Locate the cell with the specified text and output its (x, y) center coordinate. 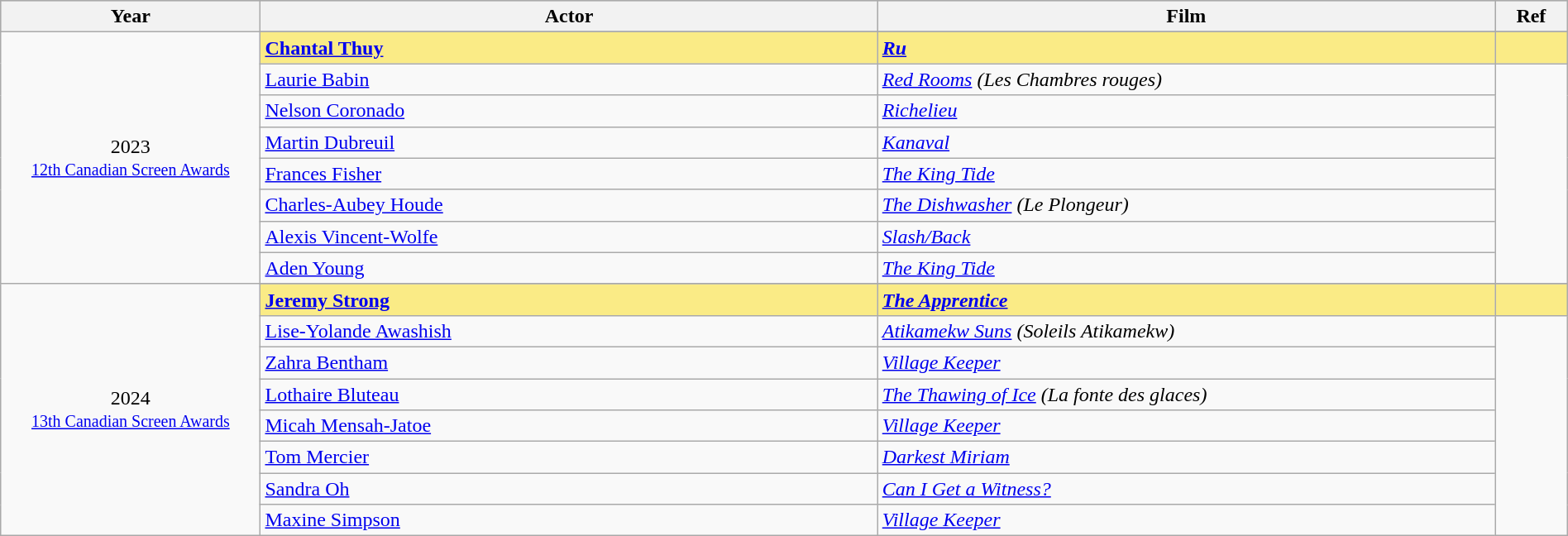
Maxine Simpson (569, 520)
Nelson Coronado (569, 111)
Kanaval (1186, 142)
Actor (569, 17)
Can I Get a Witness? (1186, 489)
Chantal Thuy (569, 48)
The Thawing of Ice (La fonte des glaces) (1186, 395)
Zahra Bentham (569, 362)
Frances Fisher (569, 174)
Sandra Oh (569, 489)
The Apprentice (1186, 299)
Micah Mensah-Jatoe (569, 426)
Charles-Aubey Houde (569, 205)
Ru (1186, 48)
Alexis Vincent-Wolfe (569, 237)
Red Rooms (Les Chambres rouges) (1186, 79)
Martin Dubreuil (569, 142)
2023 12th Canadian Screen Awards (131, 158)
The Dishwasher (Le Plongeur) (1186, 205)
Laurie Babin (569, 79)
Slash/Back (1186, 237)
2024 13th Canadian Screen Awards (131, 409)
Atikamekw Suns (Soleils Atikamekw) (1186, 331)
Aden Young (569, 268)
Year (131, 17)
Richelieu (1186, 111)
Darkest Miriam (1186, 457)
Tom Mercier (569, 457)
Jeremy Strong (569, 299)
Lise-Yolande Awashish (569, 331)
Lothaire Bluteau (569, 395)
Ref (1532, 17)
Film (1186, 17)
